Detect which cell encompasses the target text, then output its (x, y) center coordinate. 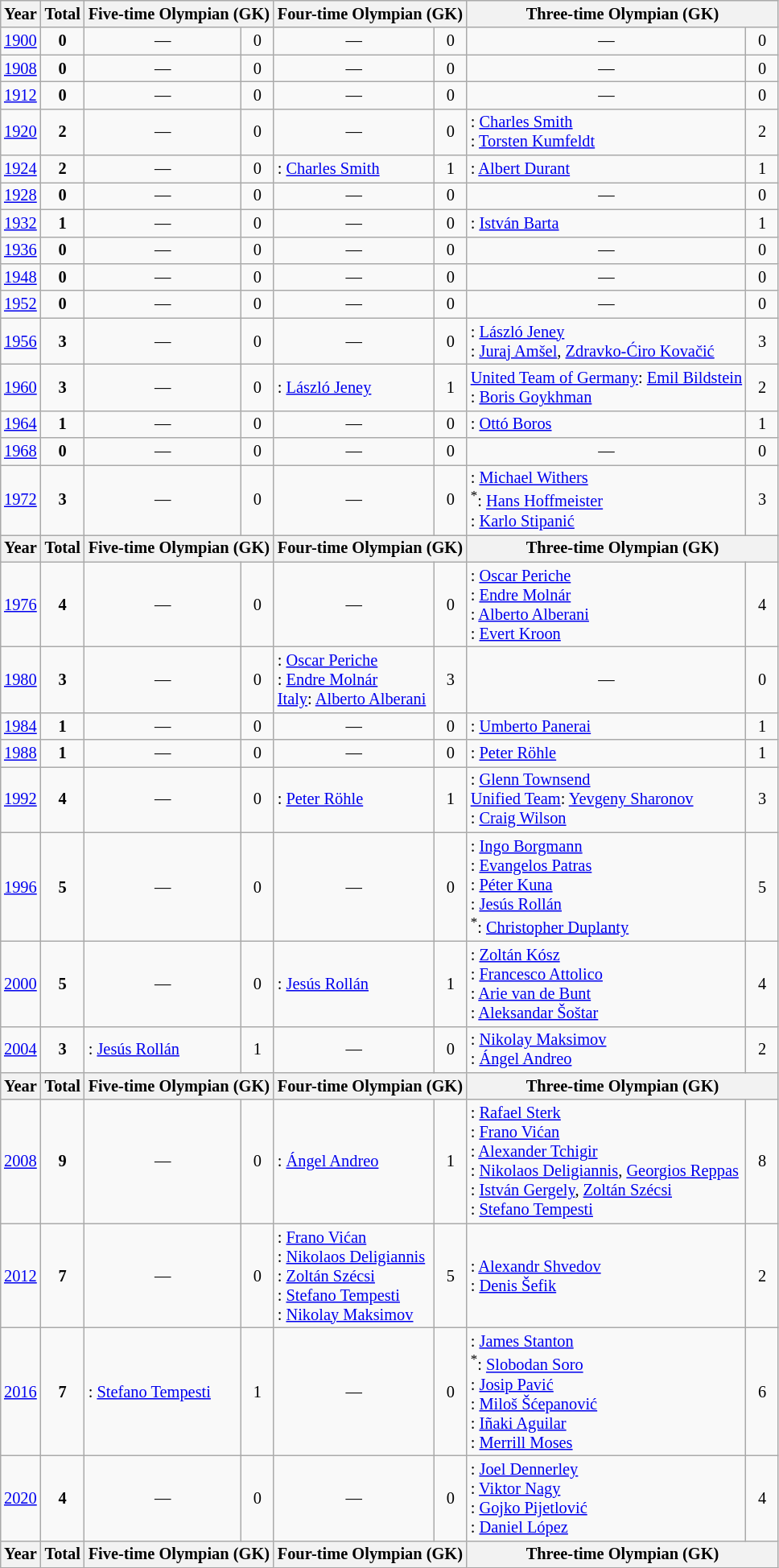
1920 (20, 132)
: István Barta (607, 223)
: Stefano Tempesti (163, 1391)
: Ingo Borgmann: Evangelos Patras: Péter Kuna: Jesús Rollán*: Christopher Duplanty (607, 887)
2008 (20, 1162)
: James Stanton*: Slobodan Soro: Josip Pavić: Miloš Šćepanović: Iñaki Aguilar: Merrill Moses (607, 1391)
: Frano Vićan: Nikolaos Deligiannis: Zoltán Szécsi: Stefano Tempesti: Nikolay Maksimov (354, 1276)
2016 (20, 1391)
9 (63, 1162)
1912 (20, 95)
6 (762, 1391)
: László Jeney: Juraj Amšel, Zdravko-Ćiro Kovačić (607, 341)
: Joel Dennerley: Viktor Nagy: Gojko Pijetlović: Daniel López (607, 1498)
1932 (20, 223)
2020 (20, 1498)
1960 (20, 387)
: Charles Smith: Torsten Kumfeldt (607, 132)
1952 (20, 304)
: Umberto Panerai (607, 726)
1948 (20, 277)
1992 (20, 799)
2004 (20, 1050)
1996 (20, 887)
: Albert Durant (607, 169)
: Nikolay Maksimov: Ángel Andreo (607, 1050)
: Oscar Periche: Endre Molnár Italy: Alberto Alberani (354, 679)
: Zoltán Kósz: Francesco Attolico: Arie van de Bunt: Aleksandar Šoštar (607, 984)
1964 (20, 424)
1988 (20, 753)
: Michael Withers*: Hans Hoffmeister: Karlo Stipanić (607, 499)
1928 (20, 196)
: Alexandr Shvedov: Denis Šefik (607, 1276)
: László Jeney (354, 387)
: Charles Smith (354, 169)
1956 (20, 341)
1980 (20, 679)
1972 (20, 499)
1900 (20, 41)
1984 (20, 726)
1936 (20, 250)
: Rafael Sterk: Frano Vićan: Alexander Tchigir: Nikolaos Deligiannis, Georgios Reppas: István Gergely, Zoltán Szécsi: Stefano Tempesti (607, 1162)
1968 (20, 452)
1908 (20, 68)
8 (762, 1162)
: Ottó Boros (607, 424)
United Team of Germany: Emil Bildstein: Boris Goykhman (607, 387)
: Oscar Periche: Endre Molnár: Alberto Alberani: Evert Kroon (607, 605)
2012 (20, 1276)
: Glenn Townsend Unified Team: Yevgeny Sharonov: Craig Wilson (607, 799)
1924 (20, 169)
: Ángel Andreo (354, 1162)
2000 (20, 984)
1976 (20, 605)
